Capture the cell that displays the provided text and extract its (x, y) central coordinate. 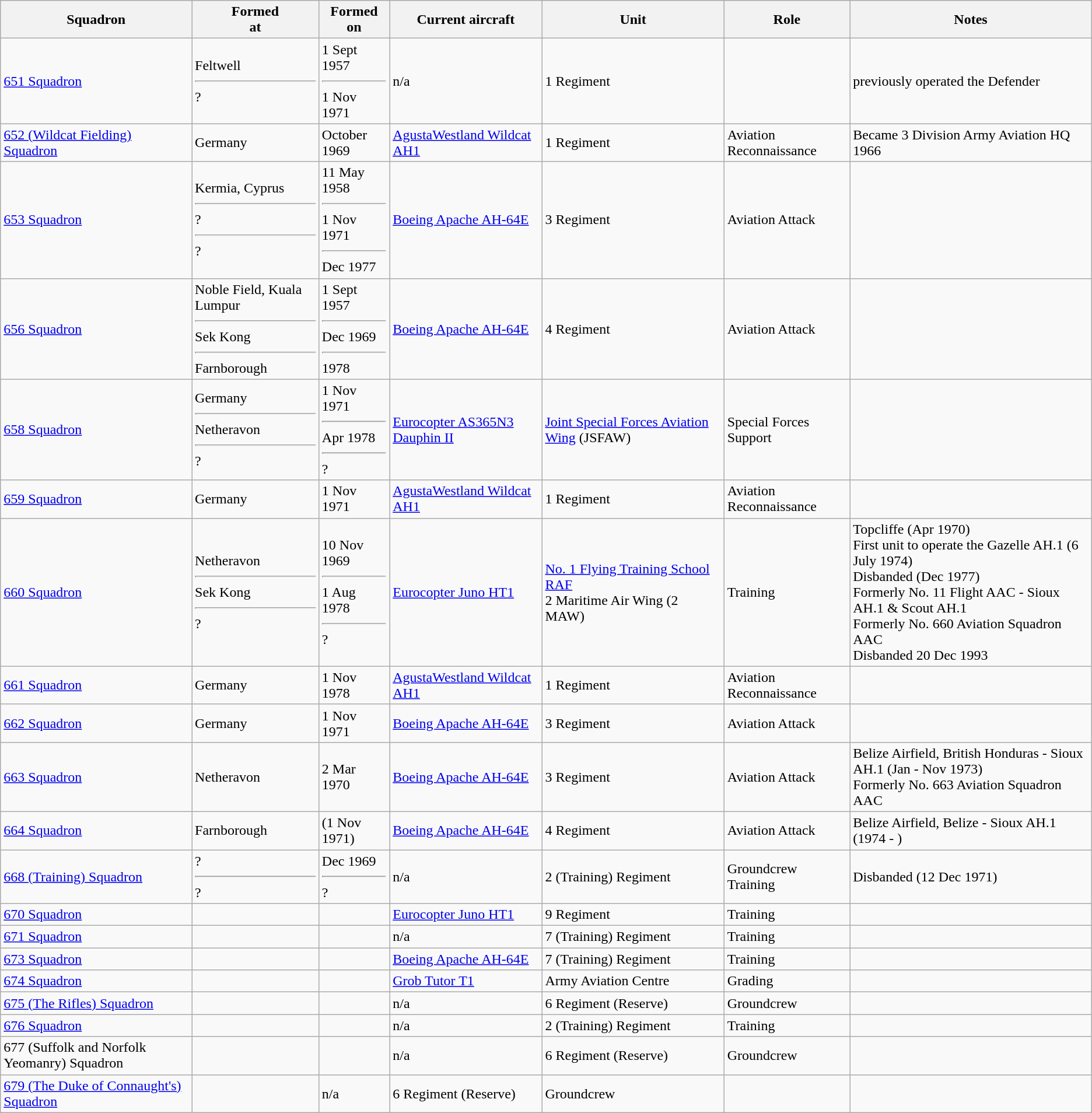
658 Squadron (96, 429)
664 Squadron (96, 831)
Netheravon (256, 777)
674 Squadron (96, 981)
Feltwell? (256, 81)
Squadron (96, 20)
651 Squadron (96, 81)
679 (The Duke of Connaught's) Squadron (96, 1093)
660 Squadron (96, 592)
No. 1 Flying Training School RAF2 Maritime Air Wing (2 MAW) (633, 592)
Unit (633, 20)
Formedon (353, 20)
9 Regiment (633, 915)
Formedat (256, 20)
Special Forces Support (786, 429)
662 Squadron (96, 723)
1 Sept 1957Dec 19691978 (353, 329)
675 (The Rifles) Squadron (96, 1003)
Disbanded (12 Dec 1971) (971, 876)
676 Squadron (96, 1025)
?? (256, 876)
659 Squadron (96, 499)
663 Squadron (96, 777)
10 Nov 19691 Aug 1978? (353, 592)
653 Squadron (96, 220)
656 Squadron (96, 329)
Farnborough (256, 831)
Army Aviation Centre (633, 981)
Eurocopter AS365N3 Dauphin II (466, 429)
670 Squadron (96, 915)
11 May 19581 Nov 1971Dec 1977 (353, 220)
673 Squadron (96, 959)
GermanyNetheravon? (256, 429)
Noble Field, Kuala LumpurSek KongFarnborough (256, 329)
Became 3 Division Army Aviation HQ 1966 (971, 142)
652 (Wildcat Fielding) Squadron (96, 142)
Joint Special Forces Aviation Wing (JSFAW) (633, 429)
1 Sept 19571 Nov 1971 (353, 81)
Belize Airfield, Belize - Sioux AH.1 (1974 - ) (971, 831)
Dec 1969? (353, 876)
2 Mar 1970 (353, 777)
671 Squadron (96, 937)
NetheravonSek Kong? (256, 592)
October 1969 (353, 142)
previously operated the Defender (971, 81)
661 Squadron (96, 685)
1 Nov 1978 (353, 685)
677 (Suffolk and Norfolk Yeomanry) Squadron (96, 1056)
Kermia, Cyprus?? (256, 220)
Belize Airfield, British Honduras - Sioux AH.1 (Jan - Nov 1973)Formerly No. 663 Aviation Squadron AAC (971, 777)
Grob Tutor T1 (466, 981)
Groundcrew Training (786, 876)
Current aircraft (466, 20)
1 Nov 1971Apr 1978? (353, 429)
(1 Nov 1971) (353, 831)
668 (Training) Squadron (96, 876)
Notes (971, 20)
Grading (786, 981)
Role (786, 20)
